Pinpoint the cell where the given text exists, returning its (X, Y) midpoint coordinate. 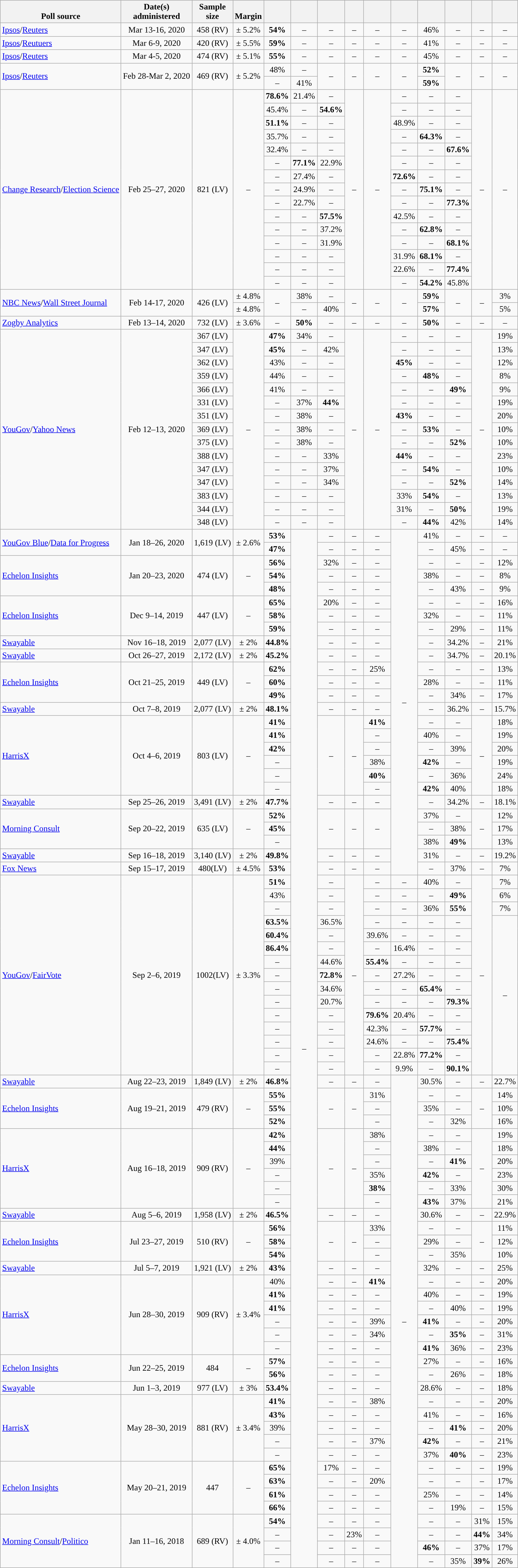
Mar 6-9, 2020 (157, 43)
48.9% (404, 123)
66% (278, 1508)
Jun 1–3, 2019 (157, 1388)
77.3% (458, 203)
42.5% (404, 216)
27.4% (304, 176)
± 3% (248, 1388)
420 (RV) (213, 43)
62.8% (431, 229)
75.4% (458, 1042)
Oct 21–25, 2019 (157, 682)
22.8% (404, 1055)
30.5% (431, 1082)
May 28–30, 2019 (157, 1428)
426 (LV) (213, 303)
Mar 13-16, 2020 (157, 30)
22.6% (404, 269)
447 (213, 1488)
9.9% (404, 1068)
79.6% (377, 1015)
Morning Consult/Politico (61, 1541)
53.4% (278, 1388)
72.6% (404, 176)
Jun 22–25, 2019 (157, 1368)
881 (RV) (213, 1428)
30.6% (431, 1215)
Sep 15–17, 2019 (157, 869)
Nov 16–18, 2019 (157, 642)
47.7% (278, 802)
± 2.6% (248, 542)
51% (278, 882)
Date(s)administered (157, 12)
Jan 18–26, 2020 (157, 542)
821 (LV) (213, 190)
30% (505, 1188)
Dec 9–14, 2019 (157, 615)
YouGov Blue/Data for Progress (61, 542)
Change Research/Election Science (61, 190)
20.4% (404, 1015)
36.5% (331, 922)
3% (505, 296)
63.5% (278, 922)
Jan 11–16, 2018 (157, 1541)
44.6% (331, 962)
367 (LV) (213, 336)
77.1% (304, 163)
51.1% (278, 123)
Oct 4–6, 2019 (157, 755)
3,491 (LV) (213, 802)
39.6% (377, 935)
635 (LV) (213, 829)
803 (LV) (213, 755)
61% (278, 1495)
5% (505, 309)
86.4% (278, 948)
Sep 2–6, 2019 (157, 975)
54.2% (431, 283)
375 (LV) (213, 443)
362 (LV) (213, 362)
19.2% (505, 855)
Jul 5–7, 2019 (157, 1268)
45.8% (458, 283)
48.1% (278, 709)
24.9% (304, 190)
351 (LV) (213, 416)
46.8% (278, 1082)
35.7% (278, 136)
484 (213, 1368)
Feb 12–13, 2020 (157, 429)
62% (278, 669)
6% (505, 895)
359 (LV) (213, 376)
36.2% (458, 709)
± 3.6% (248, 323)
65.4% (431, 988)
42.3% (377, 1028)
78.6% (278, 96)
479 (RV) (213, 1108)
Margin (248, 12)
Feb 14-17, 2020 (157, 303)
21.4% (304, 96)
Zogby Analytics (61, 323)
± 3.3% (248, 975)
732 (LV) (213, 323)
77.2% (431, 1055)
Fox News (61, 869)
Samplesize (213, 12)
Feb 25–27, 2020 (157, 190)
Feb 13–14, 2020 (157, 323)
510 (RV) (213, 1241)
49.8% (278, 855)
Ipsos/Reutuers (61, 43)
34.7% (458, 656)
Aug 5–6, 2019 (157, 1215)
57.5% (331, 216)
474 (LV) (213, 575)
20.7% (331, 1002)
May 20–21, 2019 (157, 1488)
± 5.1% (248, 56)
54.6% (331, 110)
449 (LV) (213, 682)
37.2% (331, 229)
Feb 28-Mar 2, 2020 (157, 76)
YouGov/Yahoo News (61, 429)
1,849 (LV) (213, 1082)
18.1% (505, 802)
Mar 4-5, 2020 (157, 56)
689 (RV) (213, 1541)
15.7% (505, 709)
YouGov/FairVote (61, 975)
Aug 16–18, 2019 (157, 1168)
458 (RV) (213, 30)
45.4% (278, 110)
331 (LV) (213, 403)
1,958 (LV) (213, 1215)
75.1% (431, 190)
27.2% (404, 975)
Oct 26–27, 2019 (157, 656)
Poll source (61, 12)
16.4% (404, 948)
447 (LV) (213, 615)
64.3% (431, 136)
NBC News/Wall Street Journal (61, 303)
Sep 16–18, 2019 (157, 855)
469 (RV) (213, 76)
474 (RV) (213, 56)
480(LV) (213, 869)
977 (LV) (213, 1388)
388 (LV) (213, 456)
Sep 25–26, 2019 (157, 802)
44.8% (278, 642)
± 5.5% (248, 43)
24% (505, 775)
348 (LV) (213, 522)
Aug 22–23, 2019 (157, 1082)
34.6% (331, 988)
46.5% (278, 1215)
2,172 (LV) (213, 656)
63% (278, 1481)
Oct 7–8, 2019 (157, 709)
72.8% (331, 975)
32.4% (278, 149)
344 (LV) (213, 509)
20.1% (505, 656)
Sep 20–22, 2019 (157, 829)
Jun 28–30, 2019 (157, 1315)
45.2% (278, 656)
1,619 (LV) (213, 542)
Morning Consult (61, 829)
Jul 23–27, 2019 (157, 1241)
60% (278, 682)
60.4% (278, 935)
369 (LV) (213, 429)
90.1% (458, 1068)
± 4.5% (248, 869)
3,140 (LV) (213, 855)
± 4.0% (248, 1541)
28.6% (431, 1388)
383 (LV) (213, 496)
27% (431, 1361)
24.6% (377, 1042)
55.4% (377, 962)
1,921 (LV) (213, 1268)
79.3% (458, 1002)
1002(LV) (213, 975)
Aug 19–21, 2019 (157, 1108)
67.6% (458, 149)
Jan 20–23, 2020 (157, 575)
28% (431, 682)
57.7% (431, 1028)
366 (LV) (213, 389)
77.4% (458, 269)
